Return the [x, y] coordinate for the center point of the cell that contains the specified text.  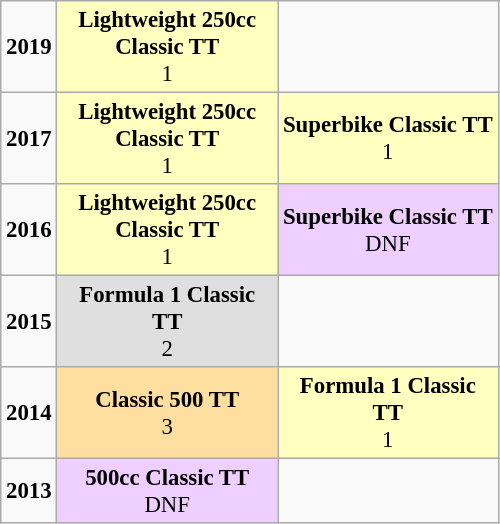
Formula 1 Classic TT1 [388, 413]
500cc Classic TTDNF [168, 492]
2014 [29, 413]
2017 [29, 139]
Classic 500 TT3 [168, 413]
2016 [29, 230]
Superbike Classic TT1 [388, 139]
2015 [29, 322]
2013 [29, 492]
Formula 1 Classic TT2 [168, 322]
2019 [29, 47]
Superbike Classic TTDNF [388, 230]
